Output the [x, y] coordinate of the center of the cell containing the given text.  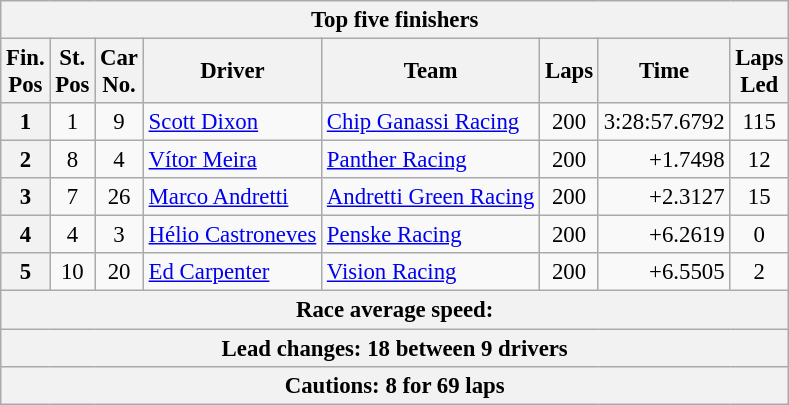
Driver [232, 72]
LapsLed [760, 72]
8 [72, 160]
Scott Dixon [232, 122]
CarNo. [120, 72]
3:28:57.6792 [664, 122]
0 [760, 235]
Time [664, 72]
7 [72, 197]
Laps [570, 72]
Vítor Meira [232, 160]
+1.7498 [664, 160]
Race average speed: [395, 310]
15 [760, 197]
26 [120, 197]
Penske Racing [431, 235]
Top five finishers [395, 20]
St.Pos [72, 72]
Andretti Green Racing [431, 197]
+2.3127 [664, 197]
Team [431, 72]
Vision Racing [431, 273]
Hélio Castroneves [232, 235]
10 [72, 273]
Lead changes: 18 between 9 drivers [395, 348]
Cautions: 8 for 69 laps [395, 385]
Chip Ganassi Racing [431, 122]
Ed Carpenter [232, 273]
Marco Andretti [232, 197]
+6.2619 [664, 235]
115 [760, 122]
+6.5505 [664, 273]
9 [120, 122]
Fin.Pos [26, 72]
Panther Racing [431, 160]
5 [26, 273]
12 [760, 160]
20 [120, 273]
